Pinpoint the cell where the given text exists, returning its (X, Y) midpoint coordinate. 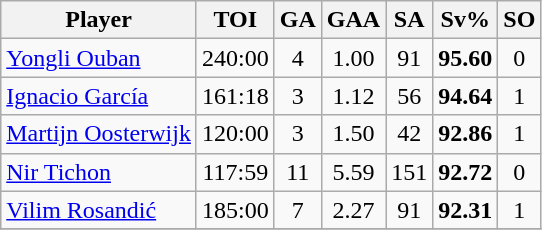
95.60 (466, 58)
94.64 (466, 96)
SA (410, 20)
117:59 (235, 172)
1.12 (353, 96)
4 (298, 58)
7 (298, 210)
SO (520, 20)
11 (298, 172)
Ignacio García (99, 96)
Sv% (466, 20)
Martijn Oosterwijk (99, 134)
42 (410, 134)
5.59 (353, 172)
Player (99, 20)
Vilim Rosandić (99, 210)
56 (410, 96)
2.27 (353, 210)
92.72 (466, 172)
TOI (235, 20)
161:18 (235, 96)
GAA (353, 20)
185:00 (235, 210)
240:00 (235, 58)
151 (410, 172)
92.86 (466, 134)
1.50 (353, 134)
120:00 (235, 134)
GA (298, 20)
92.31 (466, 210)
1.00 (353, 58)
Nir Tichon (99, 172)
Yongli Ouban (99, 58)
